Locate the cell with the specified text and output its (x, y) center coordinate. 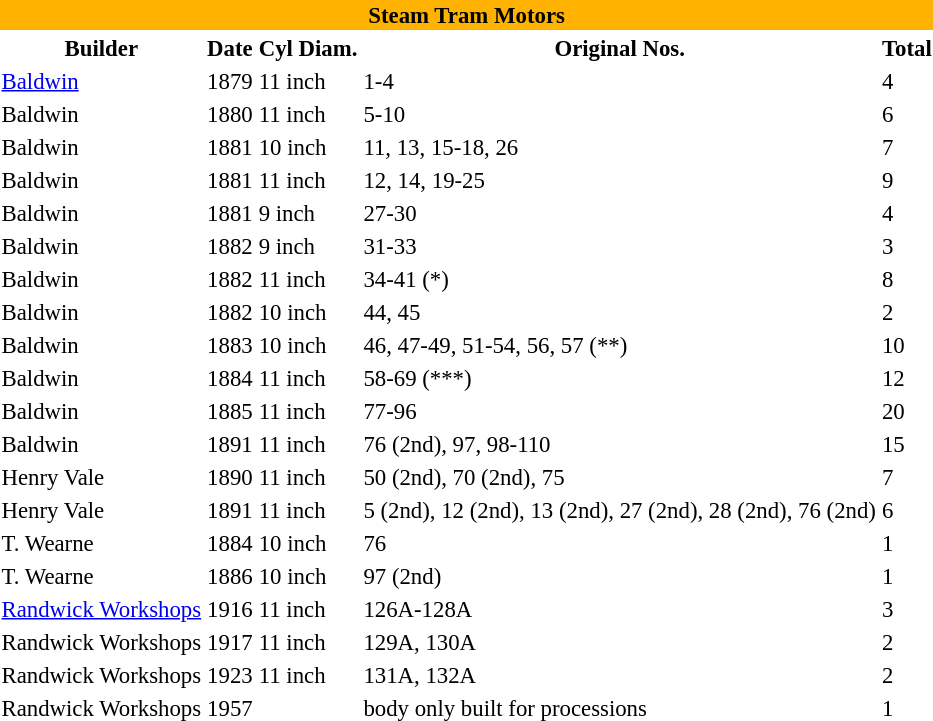
Cyl Diam. (308, 48)
131A, 132A (620, 675)
12 (906, 378)
1883 (230, 345)
1890 (230, 477)
5-10 (620, 114)
46, 47-49, 51-54, 56, 57 (**) (620, 345)
1879 (230, 81)
50 (2nd), 70 (2nd), 75 (620, 477)
1917 (230, 642)
20 (906, 411)
76 (2nd), 97, 98-110 (620, 444)
1880 (230, 114)
Date (230, 48)
Builder (102, 48)
58-69 (***) (620, 378)
Total (906, 48)
44, 45 (620, 312)
1-4 (620, 81)
11, 13, 15-18, 26 (620, 147)
10 (906, 345)
1923 (230, 675)
97 (2nd) (620, 576)
Steam Tram Motors (466, 15)
126A-128A (620, 609)
15 (906, 444)
12, 14, 19-25 (620, 180)
1916 (230, 609)
27-30 (620, 213)
77-96 (620, 411)
76 (620, 543)
5 (2nd), 12 (2nd), 13 (2nd), 27 (2nd), 28 (2nd), 76 (2nd) (620, 510)
8 (906, 279)
31-33 (620, 246)
9 (906, 180)
1886 (230, 576)
1885 (230, 411)
Original Nos. (620, 48)
34-41 (*) (620, 279)
129A, 130A (620, 642)
